From the cell containing the given text, extract its center point as (X, Y) coordinate. 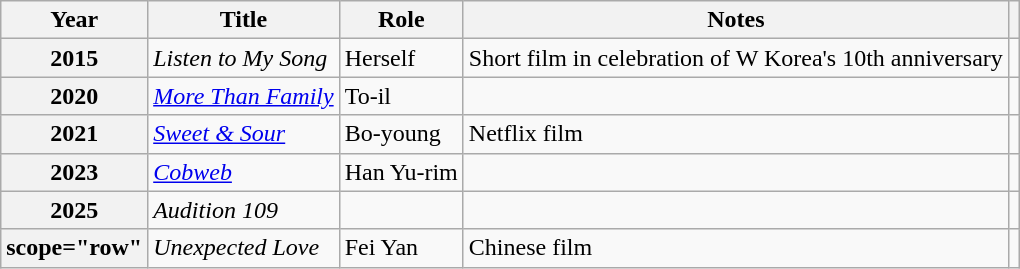
Audition 109 (244, 210)
Year (74, 20)
Han Yu-rim (401, 172)
2025 (74, 210)
2020 (74, 96)
Bo-young (401, 134)
More Than Family (244, 96)
Chinese film (736, 248)
Fei Yan (401, 248)
Short film in celebration of W Korea's 10th anniversary (736, 58)
Title (244, 20)
Netflix film (736, 134)
Herself (401, 58)
2021 (74, 134)
To-il (401, 96)
Cobweb (244, 172)
scope="row" (74, 248)
Unexpected Love (244, 248)
2023 (74, 172)
Notes (736, 20)
Sweet & Sour (244, 134)
2015 (74, 58)
Role (401, 20)
Listen to My Song (244, 58)
